Return the [X, Y] coordinate for the center point of the cell that contains the specified text.  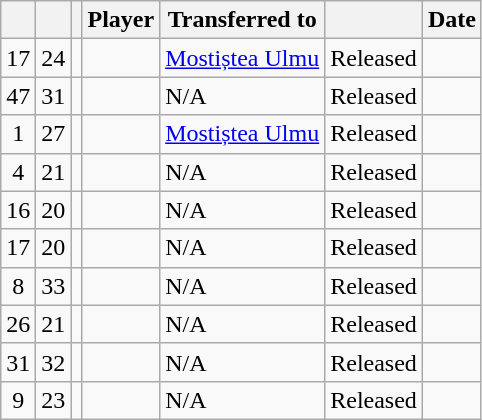
32 [54, 362]
8 [18, 286]
23 [54, 400]
1 [18, 134]
Date [452, 20]
26 [18, 324]
4 [18, 172]
24 [54, 58]
16 [18, 210]
Transferred to [242, 20]
Player [121, 20]
33 [54, 286]
9 [18, 400]
47 [18, 96]
27 [54, 134]
